Capture the cell that displays the provided text and extract its [x, y] central coordinate. 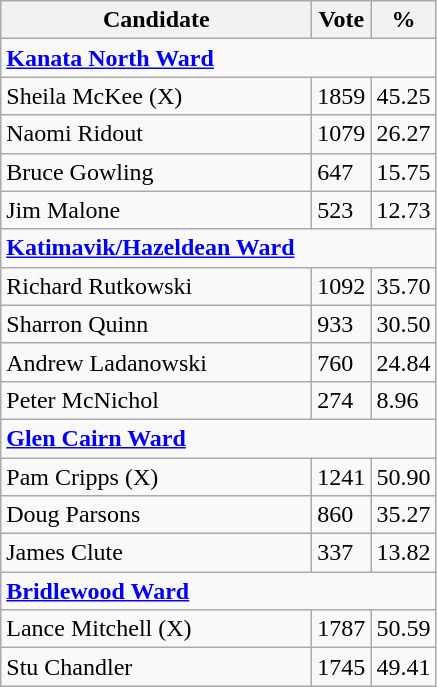
Glen Cairn Ward [218, 438]
35.27 [404, 515]
523 [342, 210]
1241 [342, 477]
Bruce Gowling [156, 172]
647 [342, 172]
274 [342, 400]
Jim Malone [156, 210]
49.41 [404, 667]
24.84 [404, 362]
Kanata North Ward [218, 58]
50.90 [404, 477]
933 [342, 324]
1079 [342, 134]
12.73 [404, 210]
Richard Rutkowski [156, 286]
1787 [342, 629]
Naomi Ridout [156, 134]
50.59 [404, 629]
13.82 [404, 553]
Katimavik/Hazeldean Ward [218, 248]
Andrew Ladanowski [156, 362]
James Clute [156, 553]
Candidate [156, 20]
1092 [342, 286]
45.25 [404, 96]
Sheila McKee (X) [156, 96]
337 [342, 553]
Bridlewood Ward [218, 591]
Sharron Quinn [156, 324]
Doug Parsons [156, 515]
Pam Cripps (X) [156, 477]
15.75 [404, 172]
30.50 [404, 324]
35.70 [404, 286]
860 [342, 515]
Stu Chandler [156, 667]
Vote [342, 20]
Peter McNichol [156, 400]
760 [342, 362]
1745 [342, 667]
% [404, 20]
1859 [342, 96]
26.27 [404, 134]
Lance Mitchell (X) [156, 629]
8.96 [404, 400]
